Find where the given text appears and provide that cell's center as (x, y) coordinate. 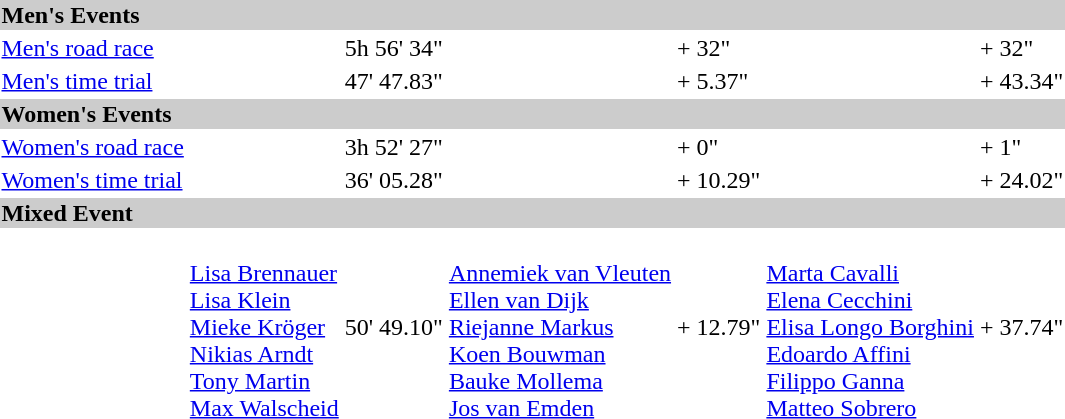
Women's road race (92, 147)
Men's Events (532, 15)
47' 47.83" (394, 81)
Women's Events (532, 114)
+ 43.34" (1021, 81)
Women's time trial (92, 180)
Mixed Event (532, 213)
Men's road race (92, 48)
+ 0" (719, 147)
36' 05.28" (394, 180)
+ 24.02" (1021, 180)
3h 52' 27" (394, 147)
+ 1" (1021, 147)
5h 56' 34" (394, 48)
+ 5.37" (719, 81)
Men's time trial (92, 81)
+ 10.29" (719, 180)
